Return (X, Y) of the center of cell containing provided text 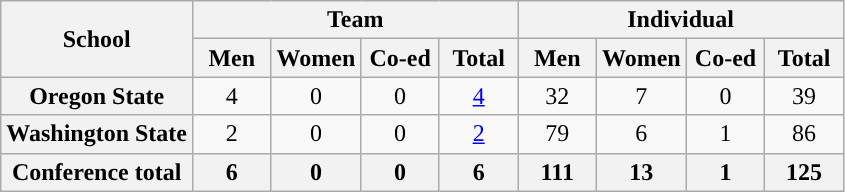
86 (804, 134)
School (97, 39)
13 (642, 172)
Conference total (97, 172)
Oregon State (97, 96)
32 (558, 96)
Washington State (97, 134)
7 (642, 96)
79 (558, 134)
125 (804, 172)
Individual (680, 20)
39 (804, 96)
111 (558, 172)
Team (356, 20)
